Return (x, y) of the center of cell containing provided text 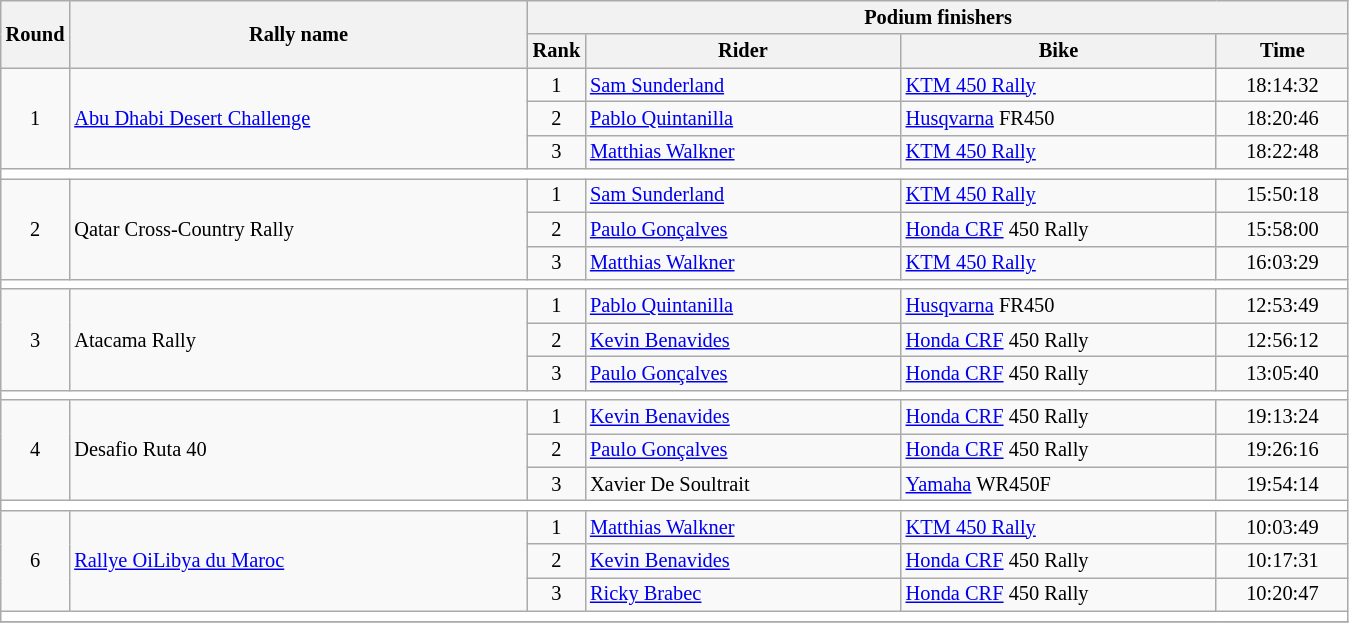
Podium finishers (938, 17)
Qatar Cross-Country Rally (298, 228)
Rallye OiLibya du Maroc (298, 560)
6 (36, 560)
19:26:16 (1282, 450)
Abu Dhabi Desert Challenge (298, 118)
Desafio Ruta 40 (298, 450)
10:20:47 (1282, 594)
19:13:24 (1282, 417)
18:22:48 (1282, 152)
15:50:18 (1282, 195)
18:14:32 (1282, 85)
15:58:00 (1282, 229)
18:20:46 (1282, 118)
Bike (1059, 51)
19:54:14 (1282, 484)
Atacama Rally (298, 340)
10:03:49 (1282, 527)
Rally name (298, 34)
16:03:29 (1282, 263)
Round (36, 34)
Yamaha WR450F (1059, 484)
4 (36, 450)
10:17:31 (1282, 561)
Xavier De Soultrait (743, 484)
12:56:12 (1282, 340)
Time (1282, 51)
Rank (556, 51)
12:53:49 (1282, 306)
Rider (743, 51)
Ricky Brabec (743, 594)
13:05:40 (1282, 373)
